Output the [x, y] coordinate of the center of the cell containing the given text.  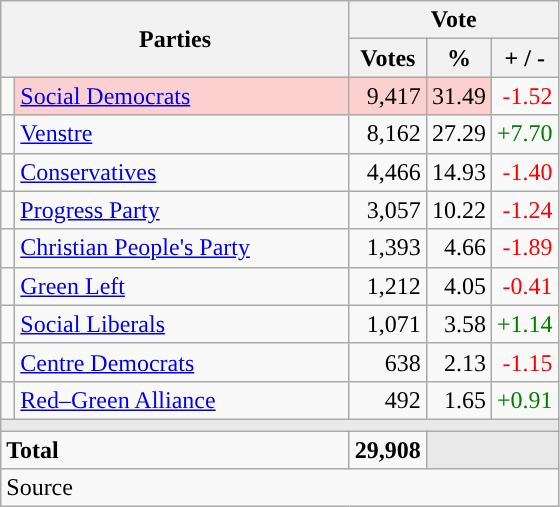
% [458, 58]
Christian People's Party [182, 248]
492 [388, 400]
1,071 [388, 324]
+1.14 [524, 324]
4.66 [458, 248]
Vote [454, 20]
+ / - [524, 58]
1.65 [458, 400]
Centre Democrats [182, 362]
3,057 [388, 210]
Progress Party [182, 210]
-1.15 [524, 362]
-1.40 [524, 172]
Venstre [182, 134]
Social Liberals [182, 324]
638 [388, 362]
4,466 [388, 172]
1,393 [388, 248]
1,212 [388, 286]
Total [176, 449]
2.13 [458, 362]
-1.52 [524, 96]
Votes [388, 58]
-1.24 [524, 210]
4.05 [458, 286]
+7.70 [524, 134]
Green Left [182, 286]
Source [280, 488]
-1.89 [524, 248]
Conservatives [182, 172]
Social Democrats [182, 96]
29,908 [388, 449]
31.49 [458, 96]
10.22 [458, 210]
3.58 [458, 324]
-0.41 [524, 286]
Red–Green Alliance [182, 400]
Parties [176, 39]
+0.91 [524, 400]
8,162 [388, 134]
14.93 [458, 172]
9,417 [388, 96]
27.29 [458, 134]
